Extract the [X, Y] coordinate from the center of the cell holding the provided text.  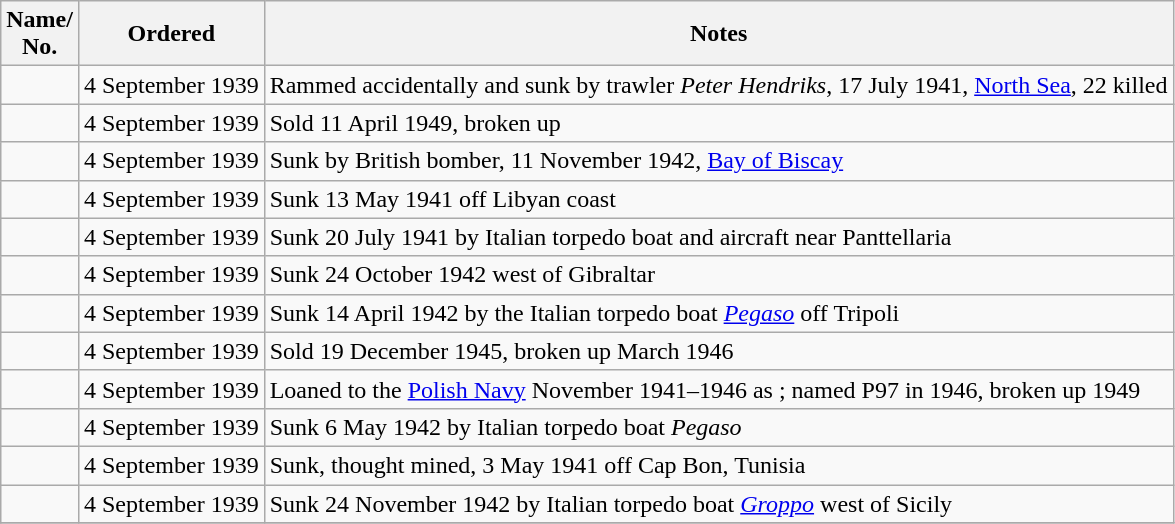
Sunk 20 July 1941 by Italian torpedo boat and aircraft near Panttellaria [718, 237]
Name/No. [40, 34]
Sunk 24 October 1942 west of Gibraltar [718, 275]
Sold 19 December 1945, broken up March 1946 [718, 351]
Sunk 14 April 1942 by the Italian torpedo boat Pegaso off Tripoli [718, 313]
Sunk 24 November 1942 by Italian torpedo boat Groppo west of Sicily [718, 503]
Notes [718, 34]
Sunk 13 May 1941 off Libyan coast [718, 199]
Sold 11 April 1949, broken up [718, 123]
Sunk, thought mined, 3 May 1941 off Cap Bon, Tunisia [718, 465]
Loaned to the Polish Navy November 1941–1946 as ; named P97 in 1946, broken up 1949 [718, 389]
Rammed accidentally and sunk by trawler Peter Hendriks, 17 July 1941, North Sea, 22 killed [718, 85]
Ordered [171, 34]
Sunk by British bomber, 11 November 1942, Bay of Biscay [718, 161]
Sunk 6 May 1942 by Italian torpedo boat Pegaso [718, 427]
